Scan for the cell matching the given text and deliver its (X, Y) coordinate at center. 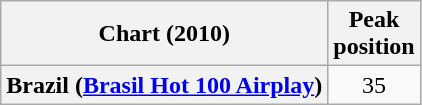
Brazil (Brasil Hot 100 Airplay) (164, 85)
35 (374, 85)
Chart (2010) (164, 34)
Peakposition (374, 34)
